Pinpoint the cell where the given text exists, returning its [x, y] midpoint coordinate. 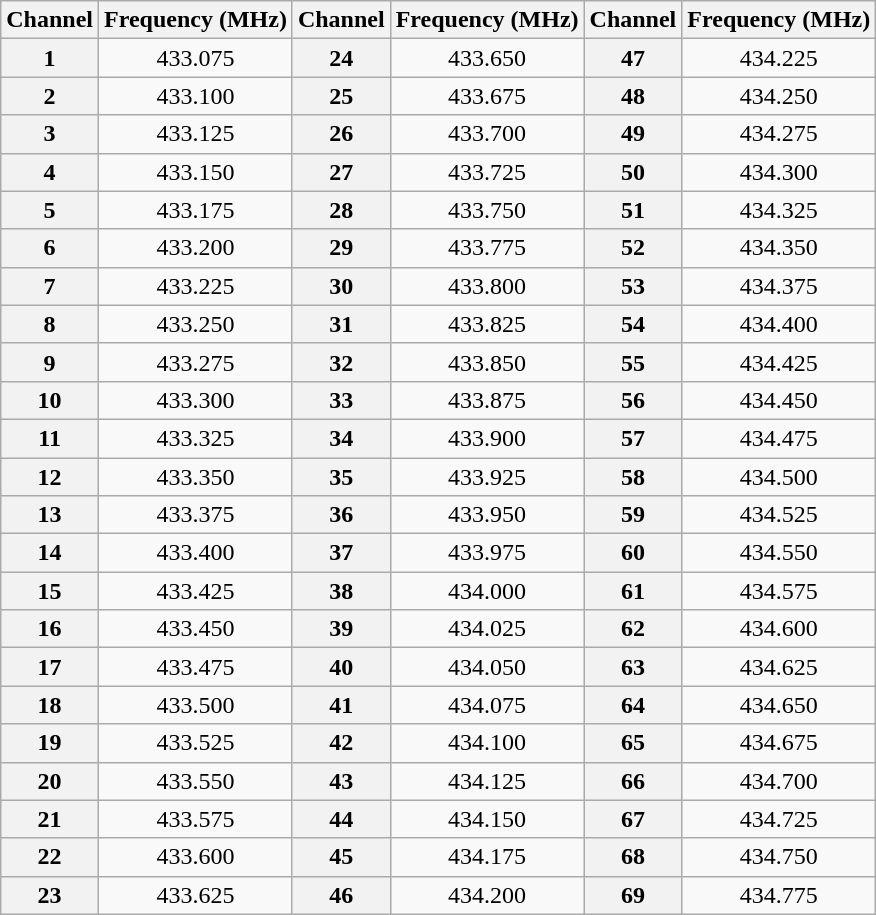
434.625 [779, 667]
38 [341, 591]
433.575 [196, 819]
3 [50, 134]
434.550 [779, 553]
434.375 [779, 286]
53 [633, 286]
23 [50, 895]
5 [50, 210]
434.225 [779, 58]
54 [633, 324]
434.525 [779, 515]
433.325 [196, 438]
68 [633, 857]
63 [633, 667]
433.525 [196, 743]
39 [341, 629]
433.175 [196, 210]
433.075 [196, 58]
35 [341, 477]
51 [633, 210]
434.750 [779, 857]
46 [341, 895]
433.800 [487, 286]
12 [50, 477]
33 [341, 400]
13 [50, 515]
434.250 [779, 96]
16 [50, 629]
434.100 [487, 743]
433.375 [196, 515]
40 [341, 667]
44 [341, 819]
433.725 [487, 172]
434.025 [487, 629]
52 [633, 248]
433.500 [196, 705]
67 [633, 819]
41 [341, 705]
60 [633, 553]
434.575 [779, 591]
433.850 [487, 362]
27 [341, 172]
28 [341, 210]
434.600 [779, 629]
30 [341, 286]
434.500 [779, 477]
433.400 [196, 553]
434.725 [779, 819]
7 [50, 286]
48 [633, 96]
65 [633, 743]
8 [50, 324]
42 [341, 743]
18 [50, 705]
57 [633, 438]
25 [341, 96]
433.425 [196, 591]
434.400 [779, 324]
34 [341, 438]
62 [633, 629]
31 [341, 324]
433.275 [196, 362]
29 [341, 248]
2 [50, 96]
433.775 [487, 248]
433.975 [487, 553]
434.200 [487, 895]
434.075 [487, 705]
47 [633, 58]
15 [50, 591]
24 [341, 58]
434.150 [487, 819]
434.325 [779, 210]
434.125 [487, 781]
433.925 [487, 477]
433.200 [196, 248]
433.150 [196, 172]
45 [341, 857]
434.300 [779, 172]
32 [341, 362]
434.700 [779, 781]
434.475 [779, 438]
433.125 [196, 134]
433.300 [196, 400]
433.475 [196, 667]
22 [50, 857]
433.250 [196, 324]
56 [633, 400]
434.175 [487, 857]
21 [50, 819]
433.650 [487, 58]
20 [50, 781]
6 [50, 248]
433.350 [196, 477]
434.275 [779, 134]
17 [50, 667]
433.450 [196, 629]
14 [50, 553]
434.350 [779, 248]
434.650 [779, 705]
433.600 [196, 857]
433.875 [487, 400]
36 [341, 515]
66 [633, 781]
69 [633, 895]
433.750 [487, 210]
49 [633, 134]
19 [50, 743]
433.225 [196, 286]
433.900 [487, 438]
50 [633, 172]
433.950 [487, 515]
434.775 [779, 895]
59 [633, 515]
43 [341, 781]
9 [50, 362]
4 [50, 172]
433.700 [487, 134]
433.100 [196, 96]
434.050 [487, 667]
10 [50, 400]
433.675 [487, 96]
1 [50, 58]
434.000 [487, 591]
61 [633, 591]
64 [633, 705]
434.675 [779, 743]
433.825 [487, 324]
433.625 [196, 895]
37 [341, 553]
434.425 [779, 362]
26 [341, 134]
55 [633, 362]
11 [50, 438]
433.550 [196, 781]
434.450 [779, 400]
58 [633, 477]
